Pinpoint the cell where the given text exists, returning its [x, y] midpoint coordinate. 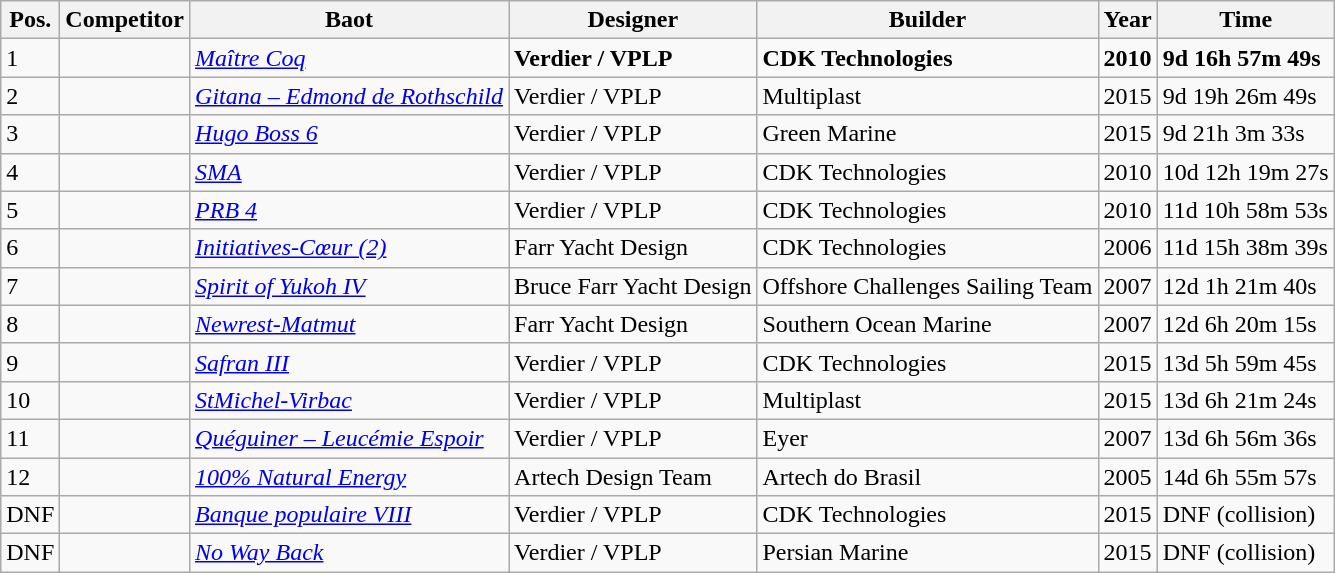
9d 16h 57m 49s [1246, 58]
1 [30, 58]
12d 1h 21m 40s [1246, 286]
Green Marine [928, 134]
14d 6h 55m 57s [1246, 477]
10d 12h 19m 27s [1246, 172]
Year [1128, 20]
3 [30, 134]
100% Natural Energy [350, 477]
12 [30, 477]
Pos. [30, 20]
Artech do Brasil [928, 477]
6 [30, 248]
Competitor [125, 20]
Designer [633, 20]
11 [30, 438]
Gitana – Edmond de Rothschild [350, 96]
StMichel-Virbac [350, 400]
9d 19h 26m 49s [1246, 96]
2005 [1128, 477]
Quéguiner – Leucémie Espoir [350, 438]
7 [30, 286]
Banque populaire VIII [350, 515]
5 [30, 210]
8 [30, 324]
Safran III [350, 362]
Time [1246, 20]
11d 15h 38m 39s [1246, 248]
9d 21h 3m 33s [1246, 134]
Eyer [928, 438]
13d 6h 56m 36s [1246, 438]
Maître Coq [350, 58]
Hugo Boss 6 [350, 134]
Persian Marine [928, 553]
Artech Design Team [633, 477]
Initiatives-Cœur (2) [350, 248]
SMA [350, 172]
Newrest-Matmut [350, 324]
Builder [928, 20]
2 [30, 96]
4 [30, 172]
11d 10h 58m 53s [1246, 210]
9 [30, 362]
Bruce Farr Yacht Design [633, 286]
Southern Ocean Marine [928, 324]
Spirit of Yukoh IV [350, 286]
2006 [1128, 248]
13d 6h 21m 24s [1246, 400]
PRB 4 [350, 210]
Offshore Challenges Sailing Team [928, 286]
Baot [350, 20]
10 [30, 400]
13d 5h 59m 45s [1246, 362]
No Way Back [350, 553]
12d 6h 20m 15s [1246, 324]
